Determine the (x, y) coordinate at the center of the cell enclosing the given text.  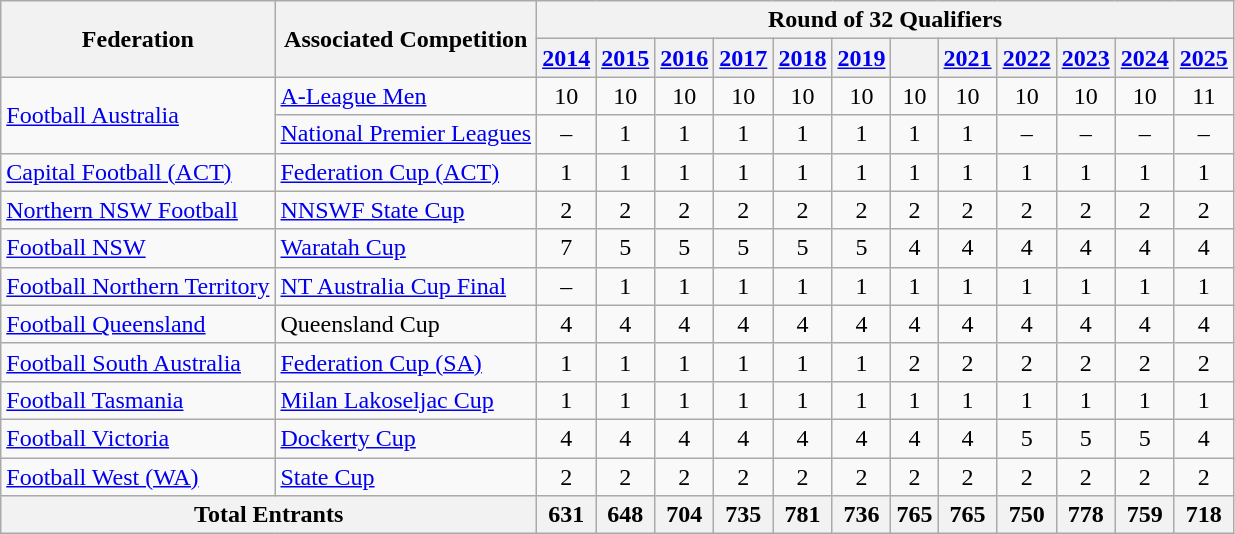
2019 (862, 58)
735 (744, 515)
Queensland Cup (406, 324)
Northern NSW Football (138, 210)
Football Queensland (138, 324)
Football South Australia (138, 362)
778 (1086, 515)
759 (1144, 515)
781 (802, 515)
11 (1204, 96)
2014 (566, 58)
2018 (802, 58)
NT Australia Cup Final (406, 286)
Waratah Cup (406, 248)
Round of 32 Qualifiers (886, 20)
631 (566, 515)
State Cup (406, 477)
NNSWF State Cup (406, 210)
2022 (1026, 58)
736 (862, 515)
Football West (WA) (138, 477)
Associated Competition (406, 39)
Football Australia (138, 115)
648 (626, 515)
2025 (1204, 58)
Federation Cup (SA) (406, 362)
A-League Men (406, 96)
Total Entrants (269, 515)
2016 (684, 58)
Milan Lakoseljac Cup (406, 400)
Football Northern Territory (138, 286)
704 (684, 515)
Federation (138, 39)
2021 (968, 58)
National Premier Leagues (406, 134)
2015 (626, 58)
2017 (744, 58)
2024 (1144, 58)
Football NSW (138, 248)
750 (1026, 515)
Federation Cup (ACT) (406, 172)
Capital Football (ACT) (138, 172)
Football Victoria (138, 438)
7 (566, 248)
718 (1204, 515)
Football Tasmania (138, 400)
Dockerty Cup (406, 438)
2023 (1086, 58)
